From the cell containing the given text, extract its center point as (X, Y) coordinate. 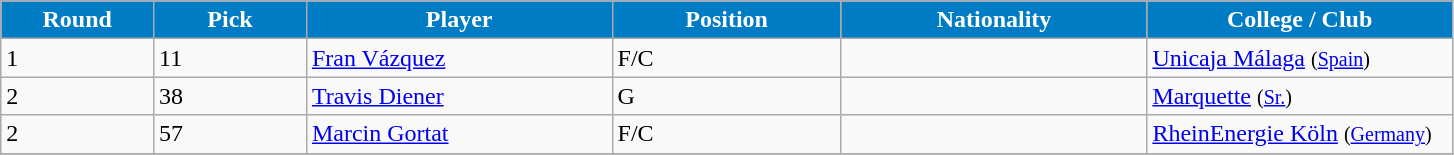
11 (230, 58)
Travis Diener (459, 96)
RheinEnergie Köln (Germany) (1300, 134)
Round (78, 20)
Position (726, 20)
G (726, 96)
Player (459, 20)
College / Club (1300, 20)
1 (78, 58)
38 (230, 96)
Unicaja Málaga (Spain) (1300, 58)
57 (230, 134)
Nationality (994, 20)
Marcin Gortat (459, 134)
Pick (230, 20)
Fran Vázquez (459, 58)
Marquette (Sr.) (1300, 96)
